Capture the cell that displays the provided text and extract its [X, Y] central coordinate. 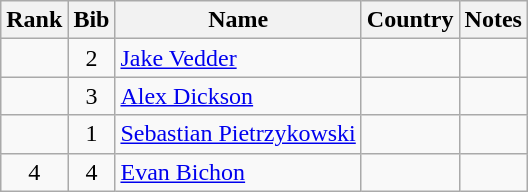
1 [92, 134]
Name [238, 20]
Country [410, 20]
Sebastian Pietrzykowski [238, 134]
3 [92, 96]
Rank [34, 20]
Notes [493, 20]
Alex Dickson [238, 96]
2 [92, 58]
Evan Bichon [238, 172]
Bib [92, 20]
Jake Vedder [238, 58]
